Search for the cell housing the specified text and yield its [X, Y] center coordinate. 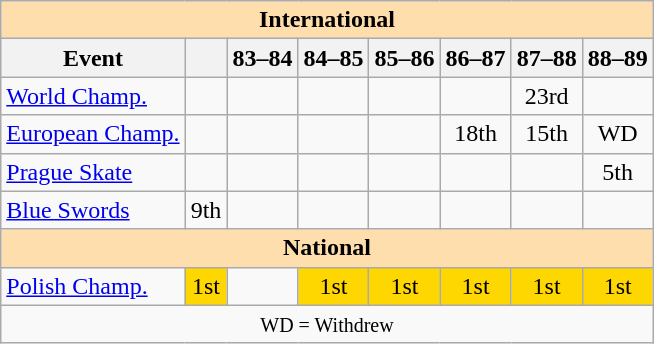
84–85 [334, 58]
European Champ. [93, 134]
World Champ. [93, 96]
Prague Skate [93, 172]
9th [206, 210]
85–86 [404, 58]
WD = Withdrew [327, 324]
15th [546, 134]
83–84 [262, 58]
88–89 [618, 58]
23rd [546, 96]
Event [93, 58]
International [327, 20]
Blue Swords [93, 210]
87–88 [546, 58]
WD [618, 134]
5th [618, 172]
18th [476, 134]
86–87 [476, 58]
National [327, 248]
Polish Champ. [93, 286]
